Output the [x, y] coordinate of the center of the cell containing the given text.  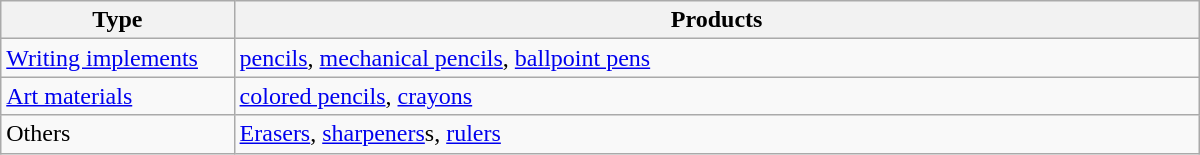
Writing implements [118, 58]
Type [118, 20]
colored pencils, crayons [716, 96]
Products [716, 20]
pencils, mechanical pencils, ballpoint pens [716, 58]
Others [118, 134]
Erasers, sharpenerss, rulers [716, 134]
Art materials [118, 96]
